Determine the (X, Y) coordinate at the center of the cell enclosing the given text.  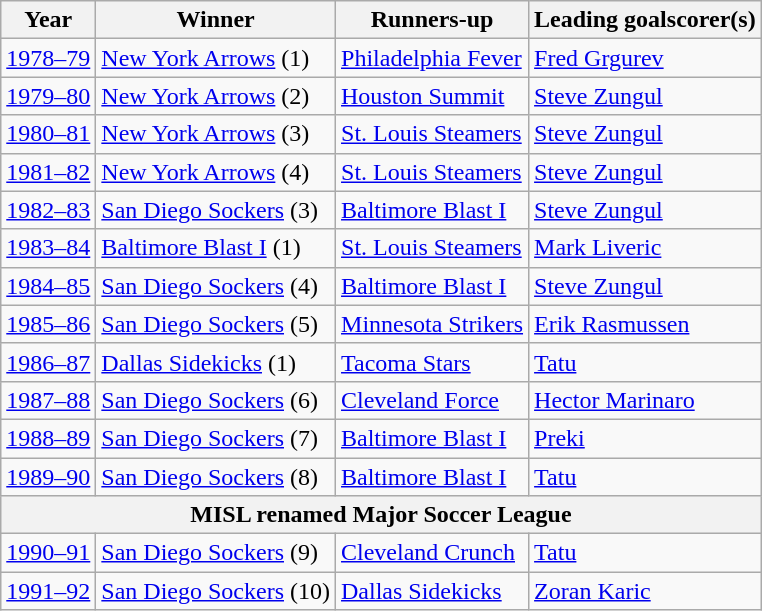
San Diego Sockers (6) (216, 400)
Dallas Sidekicks (432, 591)
Hector Marinaro (646, 400)
1986–87 (48, 362)
Year (48, 20)
Cleveland Force (432, 400)
Preki (646, 438)
Minnesota Strikers (432, 324)
Philadelphia Fever (432, 58)
1984–85 (48, 286)
Dallas Sidekicks (1) (216, 362)
San Diego Sockers (7) (216, 438)
1985–86 (48, 324)
Leading goalscorer(s) (646, 20)
San Diego Sockers (5) (216, 324)
Tacoma Stars (432, 362)
San Diego Sockers (9) (216, 553)
MISL renamed Major Soccer League (381, 515)
Cleveland Crunch (432, 553)
San Diego Sockers (4) (216, 286)
1991–92 (48, 591)
1990–91 (48, 553)
Zoran Karic (646, 591)
San Diego Sockers (3) (216, 210)
Mark Liveric (646, 248)
Fred Grgurev (646, 58)
1987–88 (48, 400)
1981–82 (48, 172)
1988–89 (48, 438)
New York Arrows (2) (216, 96)
San Diego Sockers (10) (216, 591)
New York Arrows (1) (216, 58)
Erik Rasmussen (646, 324)
1980–81 (48, 134)
San Diego Sockers (8) (216, 477)
Runners-up (432, 20)
Houston Summit (432, 96)
1983–84 (48, 248)
1982–83 (48, 210)
1989–90 (48, 477)
1978–79 (48, 58)
1979–80 (48, 96)
Winner (216, 20)
New York Arrows (3) (216, 134)
New York Arrows (4) (216, 172)
Baltimore Blast I (1) (216, 248)
